Extract the (X, Y) coordinate from the center of the cell holding the provided text.  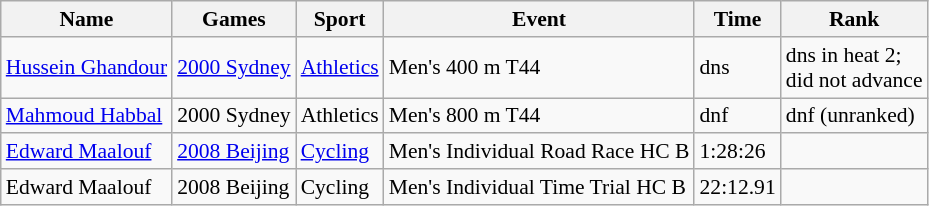
Time (737, 19)
Name (86, 19)
1:28:26 (737, 152)
Men's Individual Time Trial HC B (540, 187)
Men's 800 m T44 (540, 116)
Hussein Ghandour (86, 68)
Mahmoud Habbal (86, 116)
22:12.91 (737, 187)
dns (737, 68)
Event (540, 19)
Sport (340, 19)
Men's Individual Road Race HC B (540, 152)
Men's 400 m T44 (540, 68)
dnf (737, 116)
Games (234, 19)
dnf (unranked) (854, 116)
dns in heat 2;did not advance (854, 68)
Rank (854, 19)
